Determine the (x, y) coordinate at the center of the cell enclosing the given text.  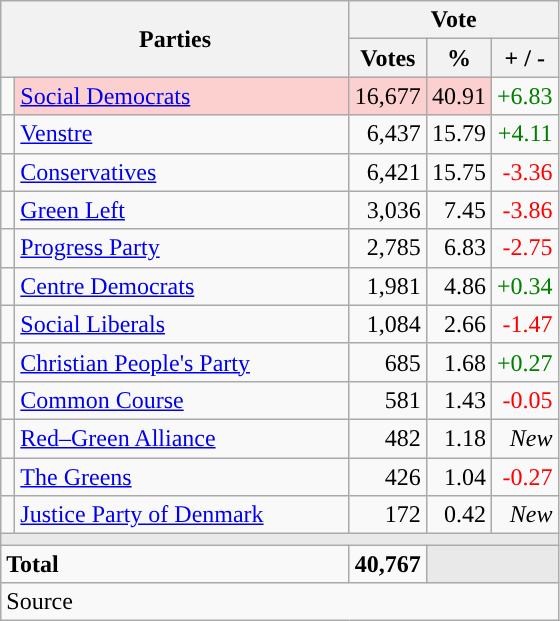
+6.83 (524, 96)
-2.75 (524, 248)
Social Liberals (182, 324)
Christian People's Party (182, 362)
% (458, 58)
6.83 (458, 248)
1,981 (388, 286)
Progress Party (182, 248)
-3.86 (524, 210)
+4.11 (524, 134)
+0.34 (524, 286)
40.91 (458, 96)
7.45 (458, 210)
Common Course (182, 400)
1,084 (388, 324)
2.66 (458, 324)
-0.27 (524, 477)
-0.05 (524, 400)
15.79 (458, 134)
15.75 (458, 172)
1.43 (458, 400)
40,767 (388, 564)
Venstre (182, 134)
426 (388, 477)
Social Democrats (182, 96)
Parties (176, 39)
0.42 (458, 515)
1.18 (458, 438)
Total (176, 564)
-3.36 (524, 172)
+ / - (524, 58)
3,036 (388, 210)
685 (388, 362)
+0.27 (524, 362)
6,421 (388, 172)
4.86 (458, 286)
1.68 (458, 362)
482 (388, 438)
581 (388, 400)
Vote (454, 20)
Source (280, 602)
2,785 (388, 248)
Red–Green Alliance (182, 438)
16,677 (388, 96)
1.04 (458, 477)
172 (388, 515)
Justice Party of Denmark (182, 515)
Centre Democrats (182, 286)
The Greens (182, 477)
Green Left (182, 210)
Conservatives (182, 172)
Votes (388, 58)
6,437 (388, 134)
-1.47 (524, 324)
